Determine the [X, Y] coordinate at the center of the cell enclosing the given text.  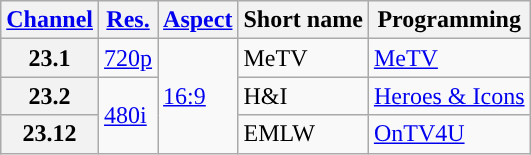
23.12 [50, 134]
720p [128, 58]
H&I [303, 96]
23.2 [50, 96]
Programming [449, 20]
23.1 [50, 58]
Short name [303, 20]
16:9 [198, 96]
Heroes & Icons [449, 96]
EMLW [303, 134]
480i [128, 115]
Aspect [198, 20]
Res. [128, 20]
OnTV4U [449, 134]
Channel [50, 20]
